Provide the [x, y] coordinate of the cell's center where the given text is located.  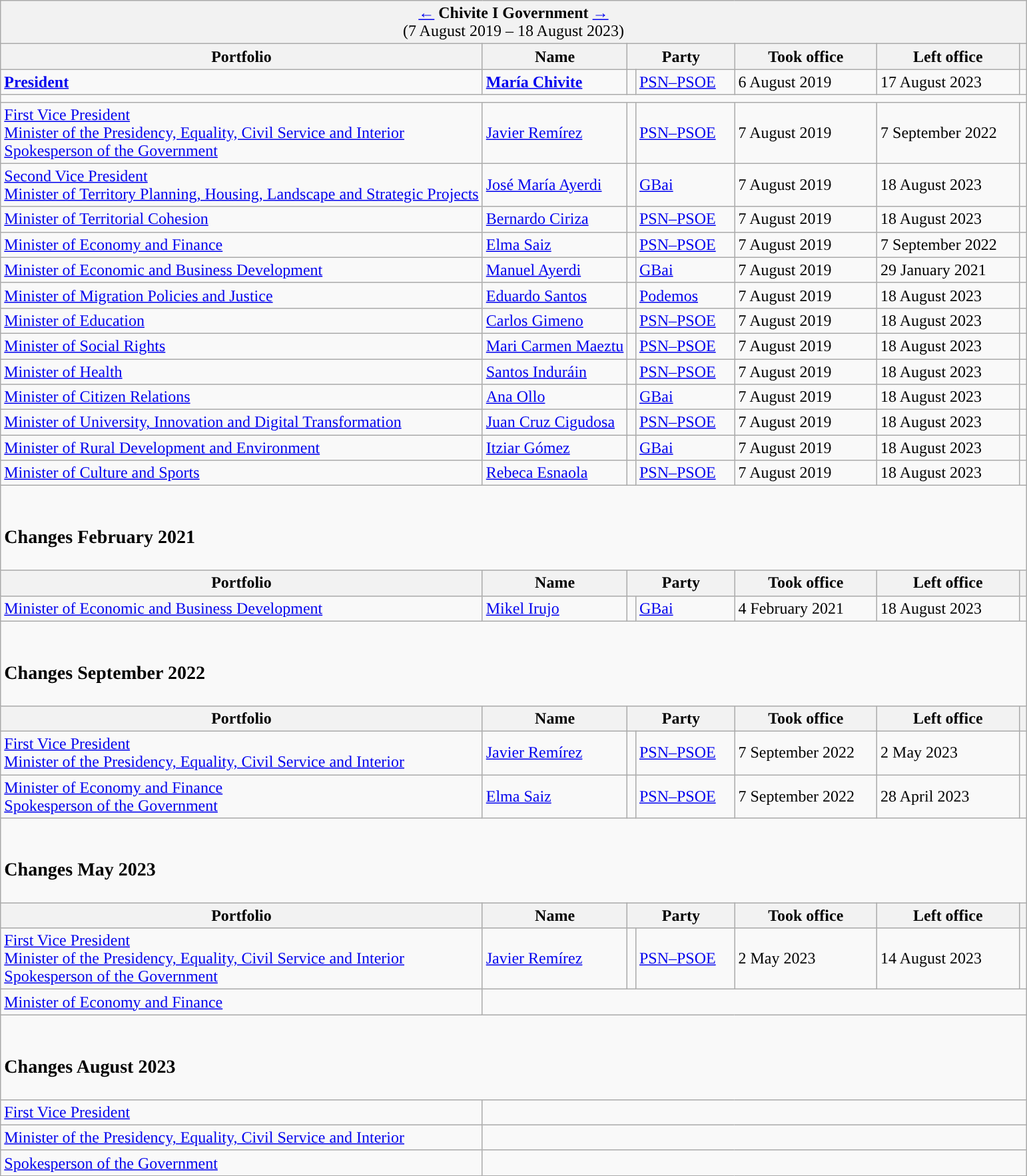
Minister of Citizen Relations [241, 397]
17 August 2023 [948, 82]
Manuel Ayerdi [555, 270]
28 April 2023 [948, 796]
Podemos [685, 295]
Bernardo Ciriza [555, 219]
Minister of the Presidency, Equality, Civil Service and Interior [241, 1137]
Minister of Education [241, 320]
Santos Induráin [555, 371]
Minister of Rural Development and Environment [241, 448]
Changes September 2022 [513, 664]
Mikel Irujo [555, 608]
Mari Carmen Maeztu [555, 346]
6 August 2019 [806, 82]
29 January 2021 [948, 270]
Ana Ollo [555, 397]
Second Vice PresidentMinister of Territory Planning, Housing, Landscape and Strategic Projects [241, 185]
Minister of Social Rights [241, 346]
Minister of Culture and Sports [241, 473]
Minister of University, Innovation and Digital Transformation [241, 422]
Eduardo Santos [555, 295]
First Vice PresidentMinister of the Presidency, Equality, Civil Service and Interior [241, 753]
← Chivite I Government →(7 August 2019 – 18 August 2023) [513, 23]
14 August 2023 [948, 959]
Spokesperson of the Government [241, 1163]
Changes August 2023 [513, 1057]
4 February 2021 [806, 608]
Carlos Gimeno [555, 320]
Rebeca Esnaola [555, 473]
Changes May 2023 [513, 861]
Itziar Gómez [555, 448]
José María Ayerdi [555, 185]
First Vice President [241, 1112]
Changes February 2021 [513, 528]
Minister of Health [241, 371]
Minister of Economy and FinanceSpokesperson of the Government [241, 796]
Minister of Territorial Cohesion [241, 219]
President [241, 82]
Minister of Migration Policies and Justice [241, 295]
María Chivite [555, 82]
Juan Cruz Cigudosa [555, 422]
